Detect which cell encompasses the target text, then output its (x, y) center coordinate. 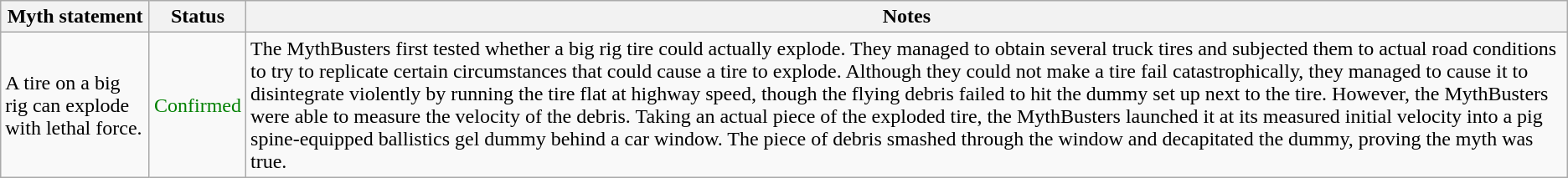
Status (198, 17)
Notes (907, 17)
A tire on a big rig can explode with lethal force. (75, 105)
Myth statement (75, 17)
Confirmed (198, 105)
